Provide the (x, y) coordinate of the cell's center where the given text is located.  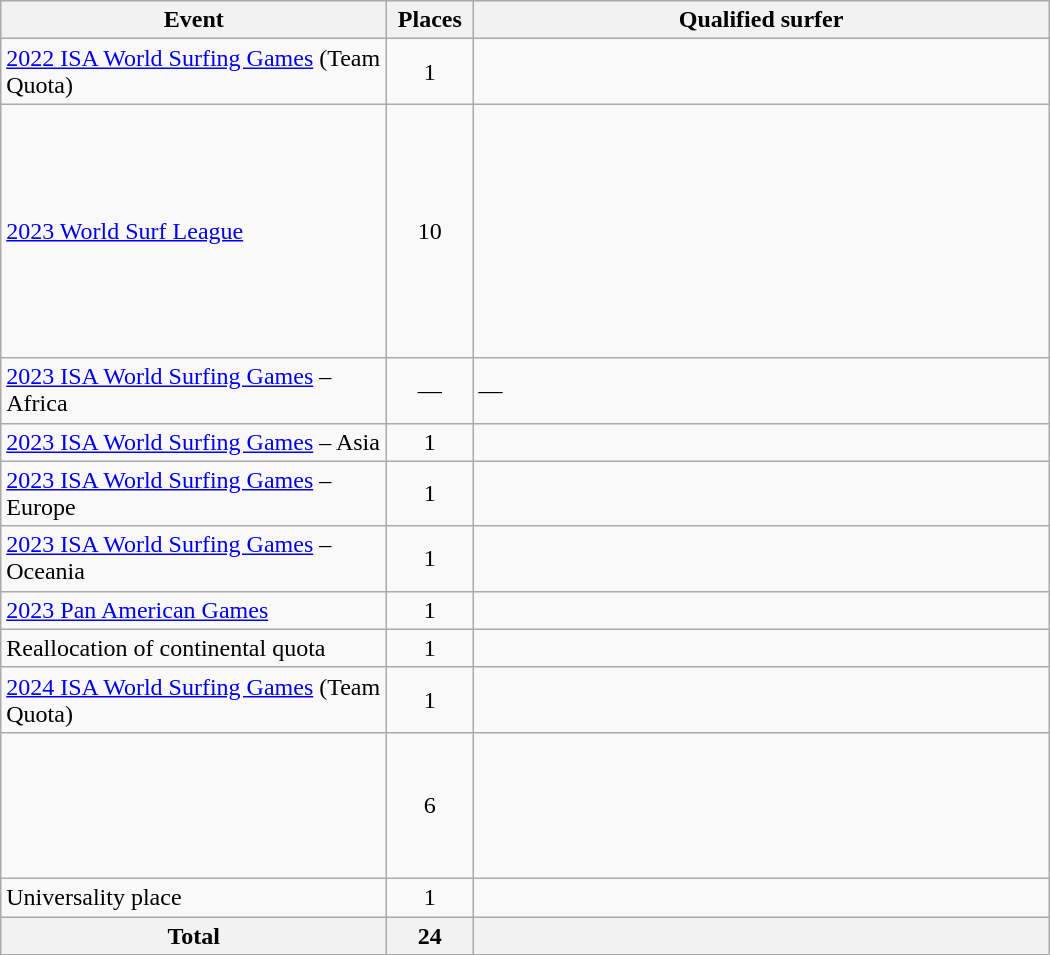
6 (430, 805)
Total (194, 935)
Reallocation of continental quota (194, 648)
2023 ISA World Surfing Games – Europe (194, 494)
Qualified surfer (761, 20)
2023 World Surf League (194, 231)
2024 ISA World Surfing Games (Team Quota) (194, 700)
2023 Pan American Games (194, 610)
2023 ISA World Surfing Games – Africa (194, 390)
2023 ISA World Surfing Games – Asia (194, 442)
Event (194, 20)
10 (430, 231)
Places (430, 20)
2022 ISA World Surfing Games (Team Quota) (194, 72)
Universality place (194, 897)
2023 ISA World Surfing Games – Oceania (194, 558)
24 (430, 935)
